Output the [x, y] coordinate of the center of the cell containing the given text.  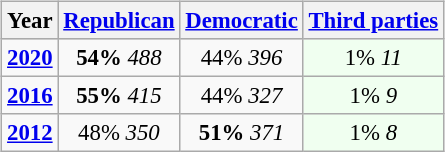
51% 371 [242, 133]
44% 396 [242, 58]
1% 9 [373, 96]
Democratic [242, 21]
Republican [119, 21]
2016 [30, 96]
Third parties [373, 21]
54% 488 [119, 58]
44% 327 [242, 96]
2020 [30, 58]
1% 11 [373, 58]
Year [30, 21]
1% 8 [373, 133]
2012 [30, 133]
48% 350 [119, 133]
55% 415 [119, 96]
